Provide the (X, Y) coordinate of the cell's center where the given text is located.  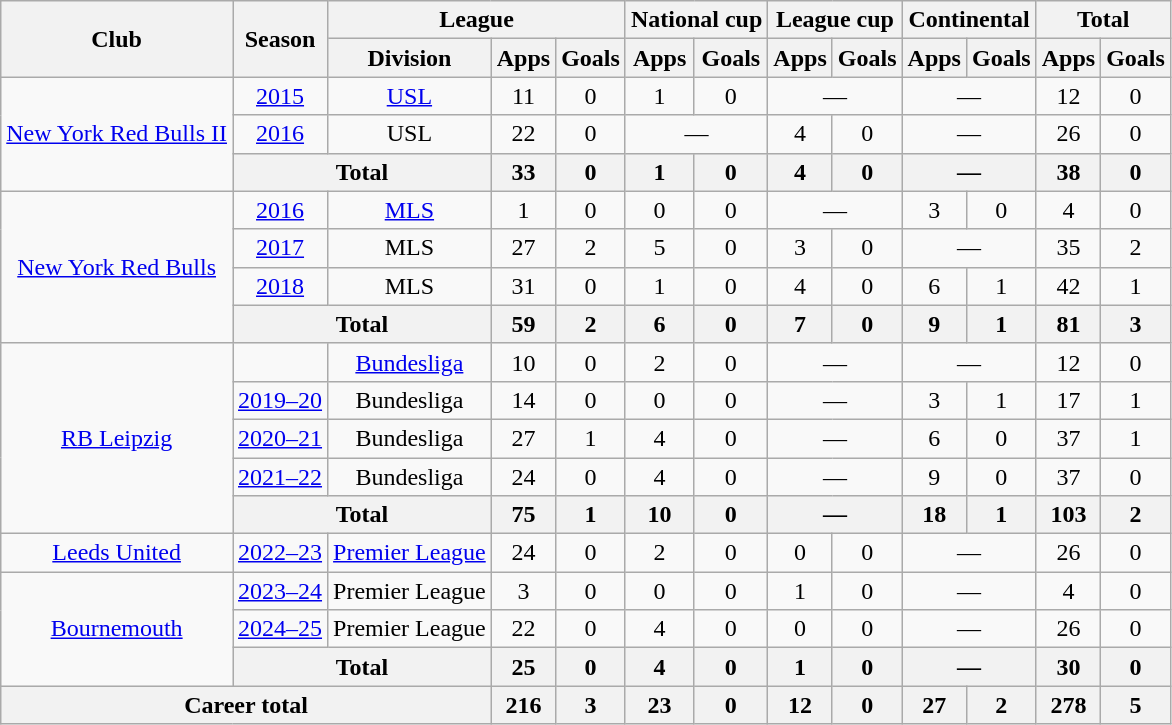
14 (523, 400)
30 (1068, 667)
23 (659, 705)
18 (934, 515)
League (477, 20)
New York Red Bulls II (117, 134)
National cup (696, 20)
2021–22 (280, 477)
2024–25 (280, 629)
Division (410, 58)
17 (1068, 400)
2023–24 (280, 591)
2017 (280, 248)
42 (1068, 286)
2018 (280, 286)
11 (523, 96)
Leeds United (117, 553)
Continental (969, 20)
38 (1068, 172)
2019–20 (280, 400)
31 (523, 286)
75 (523, 515)
Season (280, 39)
Club (117, 39)
59 (523, 324)
103 (1068, 515)
35 (1068, 248)
2022–23 (280, 553)
Career total (246, 705)
RB Leipzig (117, 438)
33 (523, 172)
81 (1068, 324)
2015 (280, 96)
New York Red Bulls (117, 267)
278 (1068, 705)
League cup (835, 20)
2020–21 (280, 438)
216 (523, 705)
7 (800, 324)
Bournemouth (117, 629)
25 (523, 667)
